Return [X, Y] of the center of cell containing provided text 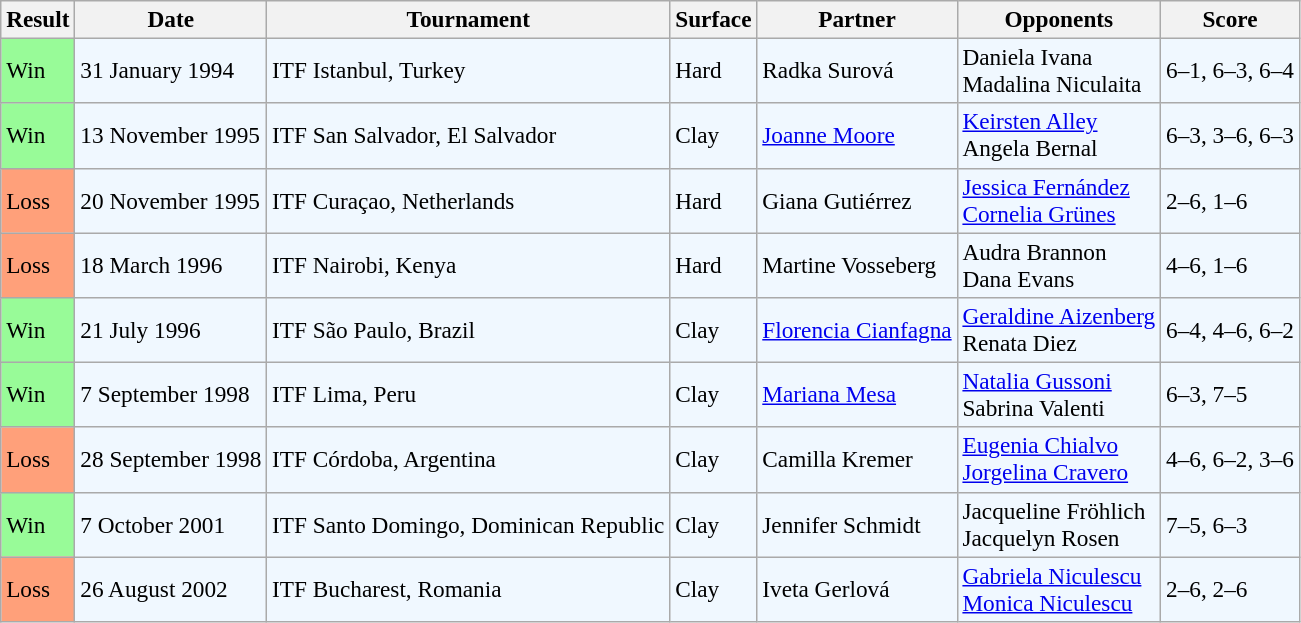
Tournament [468, 19]
31 January 1994 [171, 70]
7 September 1998 [171, 394]
2–6, 2–6 [1230, 588]
Eugenia Chialvo Jorgelina Cravero [1059, 460]
6–1, 6–3, 6–4 [1230, 70]
ITF San Salvador, El Salvador [468, 136]
26 August 2002 [171, 588]
6–4, 4–6, 6–2 [1230, 330]
ITF Córdoba, Argentina [468, 460]
6–3, 3–6, 6–3 [1230, 136]
Joanne Moore [857, 136]
ITF Nairobi, Kenya [468, 264]
Partner [857, 19]
Gabriela Niculescu Monica Niculescu [1059, 588]
18 March 1996 [171, 264]
4–6, 6–2, 3–6 [1230, 460]
ITF São Paulo, Brazil [468, 330]
Date [171, 19]
Keirsten Alley Angela Bernal [1059, 136]
Jacqueline Fröhlich Jacquelyn Rosen [1059, 524]
Camilla Kremer [857, 460]
Audra Brannon Dana Evans [1059, 264]
2–6, 1–6 [1230, 200]
7 October 2001 [171, 524]
ITF Curaçao, Netherlands [468, 200]
Martine Vosseberg [857, 264]
Florencia Cianfagna [857, 330]
4–6, 1–6 [1230, 264]
Result [38, 19]
Surface [714, 19]
ITF Istanbul, Turkey [468, 70]
ITF Lima, Peru [468, 394]
Iveta Gerlová [857, 588]
6–3, 7–5 [1230, 394]
Jennifer Schmidt [857, 524]
Score [1230, 19]
Jessica Fernández Cornelia Grünes [1059, 200]
20 November 1995 [171, 200]
28 September 1998 [171, 460]
21 July 1996 [171, 330]
7–5, 6–3 [1230, 524]
13 November 1995 [171, 136]
Daniela Ivana Madalina Niculaita [1059, 70]
Natalia Gussoni Sabrina Valenti [1059, 394]
Mariana Mesa [857, 394]
ITF Bucharest, Romania [468, 588]
Geraldine Aizenberg Renata Diez [1059, 330]
Radka Surová [857, 70]
Giana Gutiérrez [857, 200]
Opponents [1059, 19]
ITF Santo Domingo, Dominican Republic [468, 524]
